Pinpoint the cell where the given text exists, returning its (x, y) midpoint coordinate. 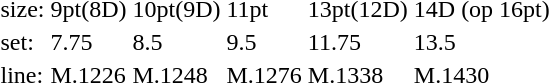
9.5 (264, 42)
8.5 (176, 42)
7.75 (88, 42)
11.75 (358, 42)
